Determine the [x, y] coordinate at the center of the cell enclosing the given text.  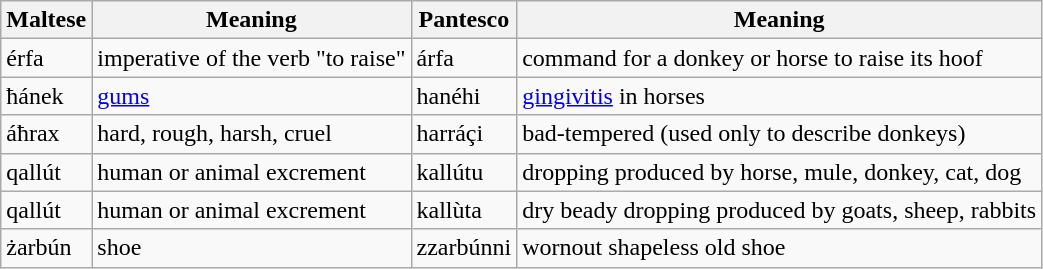
ħánek [46, 96]
dropping produced by horse, mule, donkey, cat, dog [780, 172]
Maltese [46, 20]
érfa [46, 58]
imperative of the verb "to raise" [252, 58]
áħrax [46, 134]
żarbún [46, 248]
dry beady dropping produced by goats, sheep, rabbits [780, 210]
kallùta [464, 210]
command for a donkey or horse to raise its hoof [780, 58]
Pantesco [464, 20]
gingivitis in horses [780, 96]
hanéhi [464, 96]
hard, rough, harsh, cruel [252, 134]
harráçi [464, 134]
wornout shapeless old shoe [780, 248]
kallútu [464, 172]
zzarbúnni [464, 248]
bad-tempered (used only to describe donkeys) [780, 134]
gums [252, 96]
árfa [464, 58]
shoe [252, 248]
